Detect which cell encompasses the target text, then output its [x, y] center coordinate. 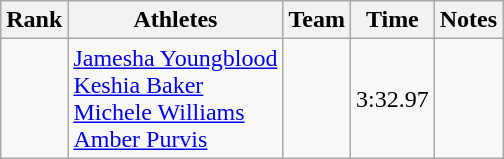
Team [317, 20]
Rank [34, 20]
Notes [468, 20]
3:32.97 [392, 98]
Jamesha YoungbloodKeshia BakerMichele WilliamsAmber Purvis [176, 98]
Athletes [176, 20]
Time [392, 20]
